Find where the given text appears and provide that cell's center as [X, Y] coordinate. 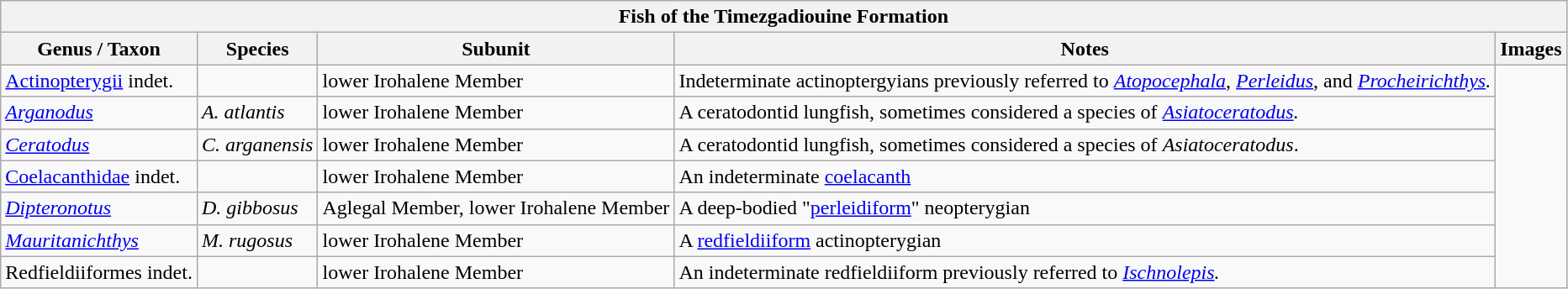
Notes [1085, 49]
Genus / Taxon [99, 49]
Ceratodus [99, 144]
An indeterminate redfieldiiform previously referred to Ischnolepis. [1085, 272]
Coelacanthidae indet. [99, 176]
D. gibbosus [257, 208]
Subunit [496, 49]
An indeterminate coelacanth [1085, 176]
A deep-bodied "perleidiform" neopterygian [1085, 208]
Images [1531, 49]
Mauritanichthys [99, 240]
Aglegal Member, lower Irohalene Member [496, 208]
Arganodus [99, 113]
Actinopterygii indet. [99, 81]
A. atlantis [257, 113]
A redfieldiiform actinopterygian [1085, 240]
Indeterminate actinoptergyians previously referred to Atopocephala, Perleidus, and Procheirichthys. [1085, 81]
M. rugosus [257, 240]
Fish of the Timezgadiouine Formation [784, 17]
C. arganensis [257, 144]
Dipteronotus [99, 208]
Redfieldiiformes indet. [99, 272]
Species [257, 49]
